Determine the (x, y) coordinate at the center of the cell enclosing the given text.  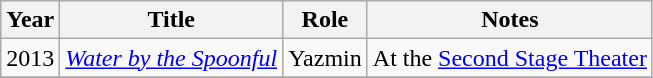
Notes (510, 20)
Year (30, 20)
2013 (30, 58)
At the Second Stage Theater (510, 58)
Water by the Spoonful (172, 58)
Role (326, 20)
Yazmin (326, 58)
Title (172, 20)
